Extract the (x, y) coordinate from the center of the cell holding the provided text.  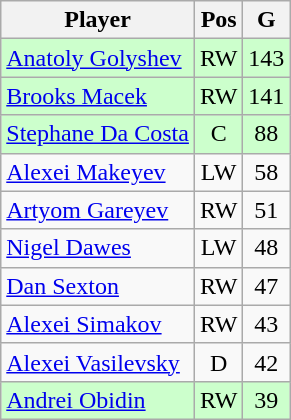
42 (266, 362)
Brooks Macek (98, 96)
D (218, 362)
Nigel Dawes (98, 248)
Alexei Vasilevsky (98, 362)
88 (266, 134)
G (266, 20)
Anatoly Golyshev (98, 58)
58 (266, 172)
Player (98, 20)
Alexei Makeyev (98, 172)
Alexei Simakov (98, 324)
Stephane Da Costa (98, 134)
43 (266, 324)
Pos (218, 20)
39 (266, 400)
Dan Sexton (98, 286)
47 (266, 286)
48 (266, 248)
Artyom Gareyev (98, 210)
51 (266, 210)
143 (266, 58)
Andrei Obidin (98, 400)
141 (266, 96)
C (218, 134)
